Search for the cell housing the specified text and yield its (X, Y) center coordinate. 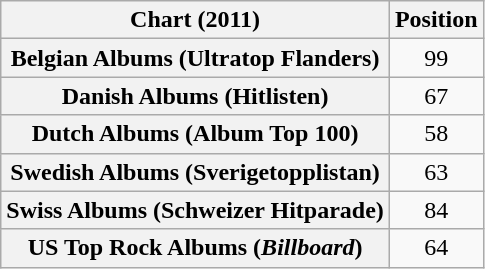
US Top Rock Albums (Billboard) (196, 248)
Dutch Albums (Album Top 100) (196, 134)
58 (436, 134)
64 (436, 248)
99 (436, 58)
Belgian Albums (Ultratop Flanders) (196, 58)
Danish Albums (Hitlisten) (196, 96)
63 (436, 172)
Position (436, 20)
84 (436, 210)
Chart (2011) (196, 20)
Swedish Albums (Sverigetopplistan) (196, 172)
Swiss Albums (Schweizer Hitparade) (196, 210)
67 (436, 96)
